Pinpoint the cell where the given text exists, returning its [x, y] midpoint coordinate. 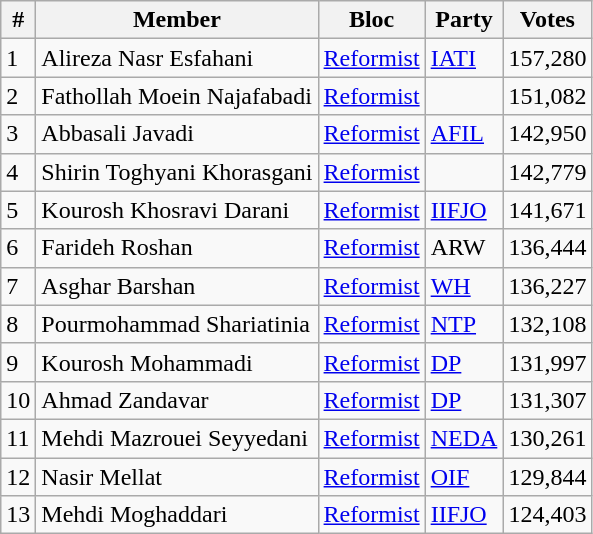
Mehdi Mazrouei Seyyedani [177, 438]
142,950 [548, 134]
124,403 [548, 515]
ARW [464, 248]
3 [18, 134]
10 [18, 400]
Kourosh Khosravi Darani [177, 210]
131,997 [548, 362]
2 [18, 96]
142,779 [548, 172]
131,307 [548, 400]
1 [18, 58]
136,227 [548, 286]
9 [18, 362]
151,082 [548, 96]
8 [18, 324]
141,671 [548, 210]
12 [18, 477]
AFIL [464, 134]
132,108 [548, 324]
Member [177, 20]
Abbasali Javadi [177, 134]
11 [18, 438]
7 [18, 286]
Votes [548, 20]
# [18, 20]
6 [18, 248]
Bloc [372, 20]
136,444 [548, 248]
WH [464, 286]
Alireza Nasr Esfahani [177, 58]
Mehdi Moghaddari [177, 515]
4 [18, 172]
Pourmohammad Shariatinia [177, 324]
Farideh Roshan [177, 248]
IATI [464, 58]
Nasir Mellat [177, 477]
Asghar Barshan [177, 286]
13 [18, 515]
129,844 [548, 477]
OIF [464, 477]
5 [18, 210]
NTP [464, 324]
Shirin Toghyani Khorasgani [177, 172]
157,280 [548, 58]
Kourosh Mohammadi [177, 362]
Party [464, 20]
Ahmad Zandavar [177, 400]
130,261 [548, 438]
NEDA [464, 438]
Fathollah Moein Najafabadi [177, 96]
